Output the (x, y) coordinate of the center of the cell containing the given text.  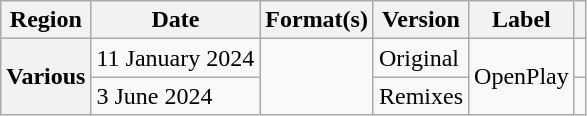
OpenPlay (522, 77)
Date (176, 20)
3 June 2024 (176, 96)
Region (46, 20)
Original (420, 58)
Format(s) (317, 20)
Various (46, 77)
Version (420, 20)
Remixes (420, 96)
Label (522, 20)
11 January 2024 (176, 58)
